Extract the [x, y] coordinate from the center of the cell holding the provided text.  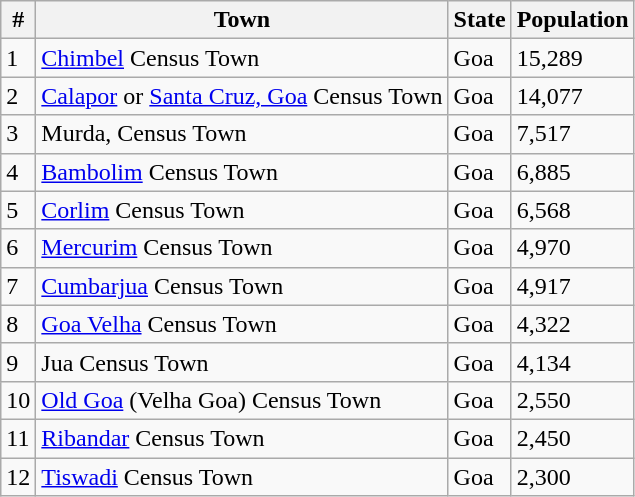
2,300 [572, 477]
Chimbel Census Town [242, 58]
Corlim Census Town [242, 210]
2,550 [572, 400]
Jua Census Town [242, 362]
Old Goa (Velha Goa) Census Town [242, 400]
Population [572, 20]
6,568 [572, 210]
11 [18, 438]
Bambolim Census Town [242, 172]
# [18, 20]
Calapor or Santa Cruz, Goa Census Town [242, 96]
Goa Velha Census Town [242, 324]
8 [18, 324]
Ribandar Census Town [242, 438]
Tiswadi Census Town [242, 477]
15,289 [572, 58]
14,077 [572, 96]
Cumbarjua Census Town [242, 286]
5 [18, 210]
6,885 [572, 172]
7,517 [572, 134]
9 [18, 362]
Mercurim Census Town [242, 248]
7 [18, 286]
12 [18, 477]
6 [18, 248]
2 [18, 96]
3 [18, 134]
Murda, Census Town [242, 134]
10 [18, 400]
1 [18, 58]
4,134 [572, 362]
4 [18, 172]
State [480, 20]
4,322 [572, 324]
4,917 [572, 286]
Town [242, 20]
2,450 [572, 438]
4,970 [572, 248]
